Return the [X, Y] coordinate for the center point of the cell that contains the specified text.  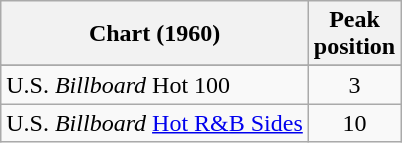
10 [354, 123]
U.S. Billboard Hot R&B Sides [155, 123]
3 [354, 85]
Peakposition [354, 34]
U.S. Billboard Hot 100 [155, 85]
Chart (1960) [155, 34]
